Provide the [x, y] coordinate of the cell's center where the given text is located.  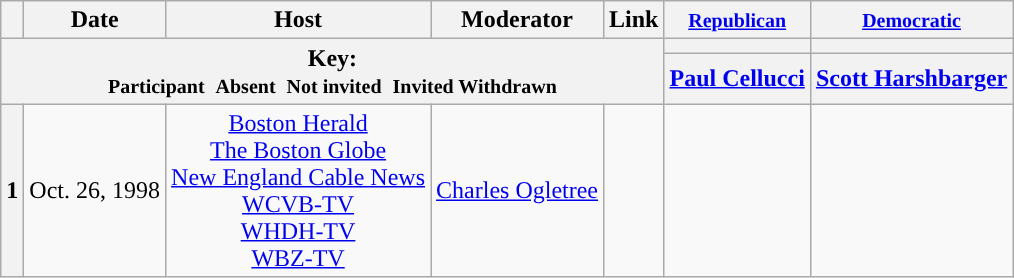
Charles Ogletree [518, 190]
Host [298, 20]
Key: Participant Absent Not invited Invited Withdrawn [332, 72]
Oct. 26, 1998 [95, 190]
1 [12, 190]
Date [95, 20]
Republican [737, 20]
Moderator [518, 20]
Scott Harshbarger [911, 78]
Boston HeraldThe Boston GlobeNew England Cable NewsWCVB-TVWHDH-TVWBZ-TV [298, 190]
Link [634, 20]
Democratic [911, 20]
Paul Cellucci [737, 78]
